Locate the cell with the specified text and output its (x, y) center coordinate. 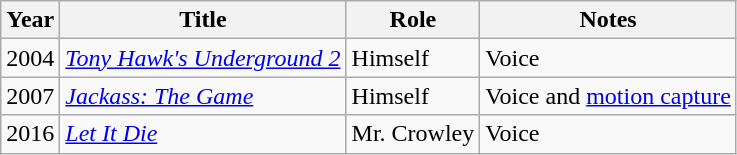
2004 (30, 58)
Notes (608, 20)
Title (203, 20)
Mr. Crowley (413, 134)
Year (30, 20)
2016 (30, 134)
Let It Die (203, 134)
Role (413, 20)
Jackass: The Game (203, 96)
2007 (30, 96)
Voice and motion capture (608, 96)
Tony Hawk's Underground 2 (203, 58)
